Return the [X, Y] coordinate for the center point of the cell that contains the specified text.  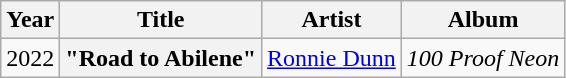
Album [483, 20]
Title [161, 20]
2022 [30, 58]
"Road to Abilene" [161, 58]
100 Proof Neon [483, 58]
Ronnie Dunn [332, 58]
Artist [332, 20]
Year [30, 20]
